Locate the cell with the specified text and output its [X, Y] center coordinate. 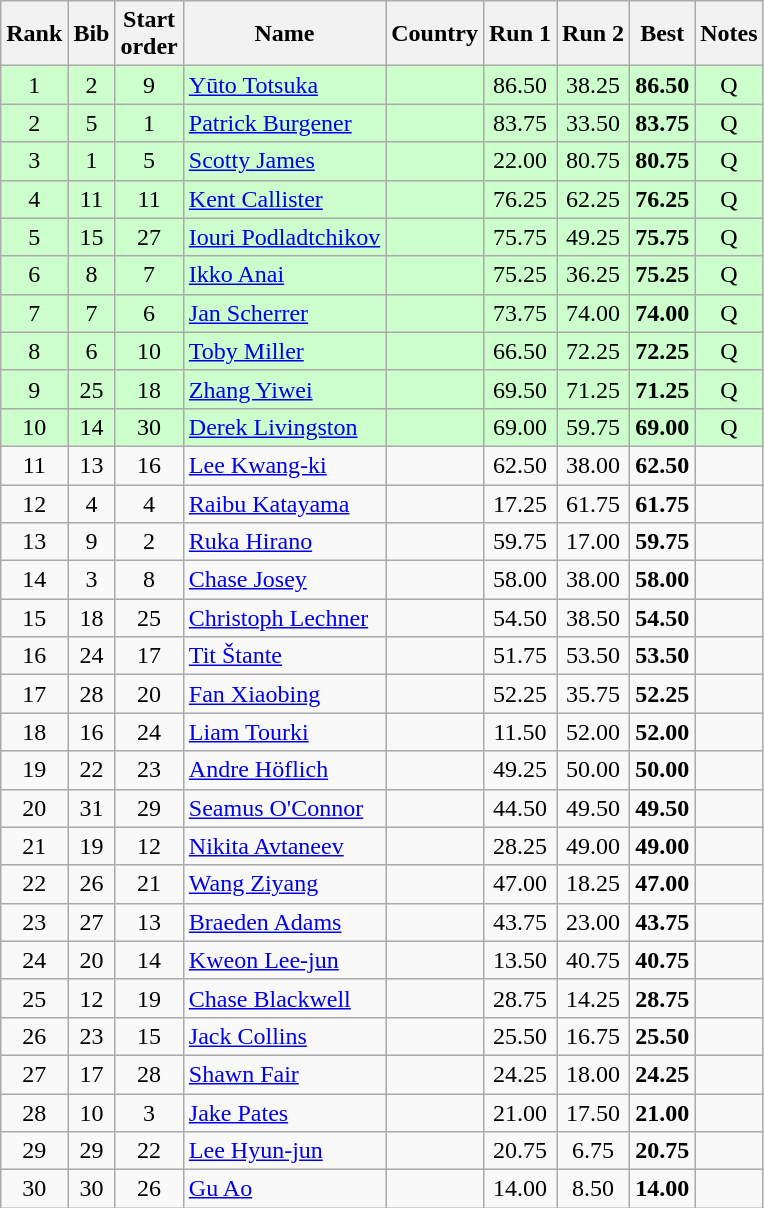
Chase Blackwell [284, 998]
18.00 [594, 1074]
Shawn Fair [284, 1074]
6.75 [594, 1151]
Toby Miller [284, 351]
Lee Kwang-ki [284, 465]
Andre Höflich [284, 770]
Patrick Burgener [284, 123]
Notes [729, 34]
8.50 [594, 1189]
Bib [92, 34]
Run 1 [520, 34]
66.50 [520, 351]
38.25 [594, 85]
Raibu Katayama [284, 503]
Ruka Hirano [284, 542]
28.25 [520, 846]
Jan Scherrer [284, 313]
Tit Štante [284, 656]
Nikita Avtaneev [284, 846]
Best [662, 34]
Braeden Adams [284, 922]
Country [435, 34]
44.50 [520, 808]
Wang Ziyang [284, 884]
13.50 [520, 960]
Kweon Lee-jun [284, 960]
38.50 [594, 618]
35.75 [594, 694]
Lee Hyun-jun [284, 1151]
62.25 [594, 199]
69.50 [520, 389]
18.25 [594, 884]
Yūto Totsuka [284, 85]
51.75 [520, 656]
Seamus O'Connor [284, 808]
Chase Josey [284, 580]
Gu Ao [284, 1189]
Run 2 [594, 34]
22.00 [520, 161]
11.50 [520, 732]
Ikko Anai [284, 275]
16.75 [594, 1036]
17.25 [520, 503]
33.50 [594, 123]
36.25 [594, 275]
17.00 [594, 542]
Scotty James [284, 161]
Christoph Lechner [284, 618]
Startorder [149, 34]
23.00 [594, 922]
Kent Callister [284, 199]
Zhang Yiwei [284, 389]
73.75 [520, 313]
Liam Tourki [284, 732]
Jake Pates [284, 1113]
Iouri Podladtchikov [284, 237]
Jack Collins [284, 1036]
Derek Livingston [284, 427]
14.25 [594, 998]
Fan Xiaobing [284, 694]
Name [284, 34]
17.50 [594, 1113]
31 [92, 808]
Rank [34, 34]
